Find where the given text appears and provide that cell's center as [X, Y] coordinate. 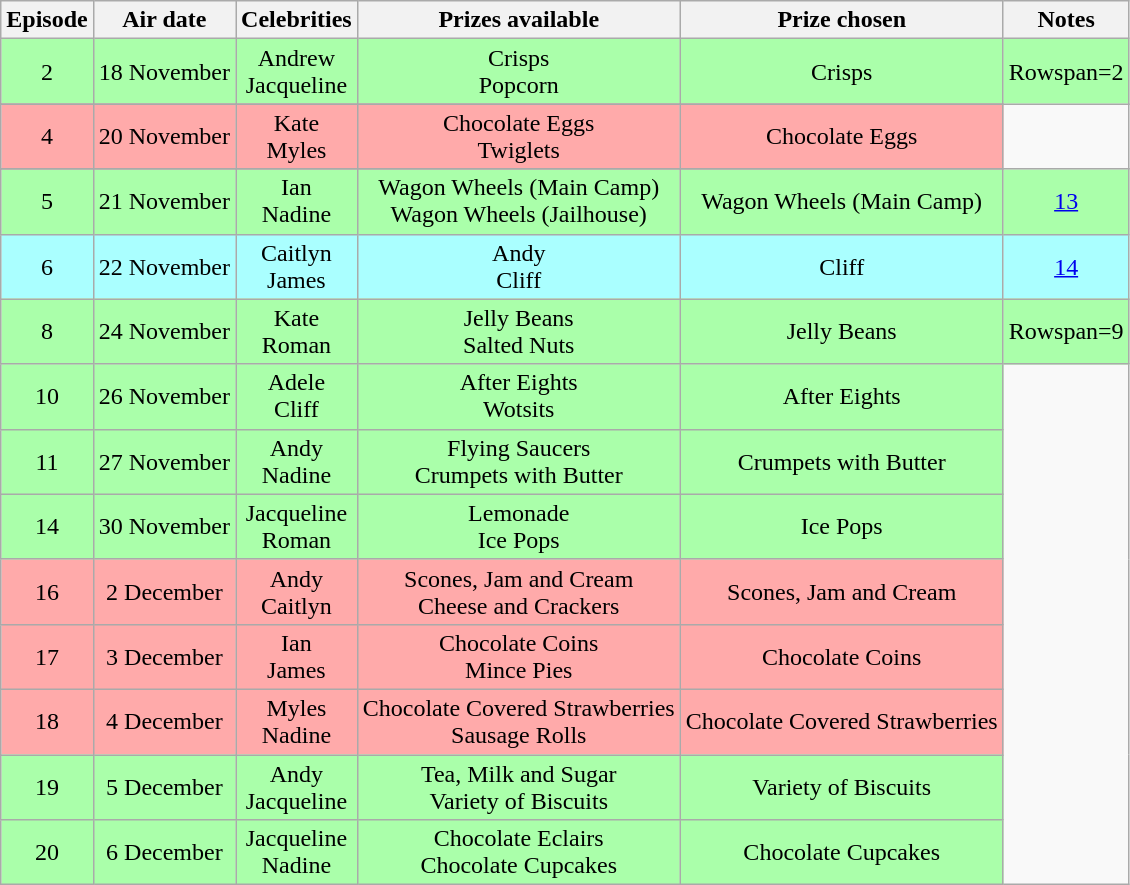
Flying SaucersCrumpets with Butter [518, 462]
19 [47, 786]
6 December [164, 852]
18 November [164, 72]
20 [47, 852]
27 November [164, 462]
Tea, Milk and SugarVariety of Biscuits [518, 786]
10 [47, 396]
Scones, Jam and CreamCheese and Crackers [518, 592]
Wagon Wheels (Main Camp) [842, 202]
Variety of Biscuits [842, 786]
Jelly BeansSalted Nuts [518, 332]
2 December [164, 592]
6 [47, 266]
Chocolate Coins [842, 656]
4 [47, 136]
Prizes available [518, 20]
Crisps [842, 72]
Scones, Jam and Cream [842, 592]
JacquelineRoman [297, 526]
Notes [1066, 20]
JacquelineNadine [297, 852]
MylesNadine [297, 722]
8 [47, 332]
KateMyles [297, 136]
18 [47, 722]
Chocolate EggsTwiglets [518, 136]
CaitlynJames [297, 266]
11 [47, 462]
Episode [47, 20]
Chocolate Eggs [842, 136]
16 [47, 592]
Celebrities [297, 20]
After EightsWotsits [518, 396]
24 November [164, 332]
30 November [164, 526]
CrispsPopcorn [518, 72]
Jelly Beans [842, 332]
4 December [164, 722]
22 November [164, 266]
Rowspan=9 [1066, 332]
2 [47, 72]
Crumpets with Butter [842, 462]
KateRoman [297, 332]
Ice Pops [842, 526]
3 December [164, 656]
5 December [164, 786]
Rowspan=2 [1066, 72]
Chocolate Covered Strawberries [842, 722]
13 [1066, 202]
26 November [164, 396]
Chocolate EclairsChocolate Cupcakes [518, 852]
After Eights [842, 396]
Chocolate CoinsMince Pies [518, 656]
20 November [164, 136]
21 November [164, 202]
17 [47, 656]
AndyCaitlyn [297, 592]
Cliff [842, 266]
IanNadine [297, 202]
5 [47, 202]
Chocolate Cupcakes [842, 852]
AndyCliff [518, 266]
IanJames [297, 656]
AndrewJacqueline [297, 72]
Wagon Wheels (Main Camp)Wagon Wheels (Jailhouse) [518, 202]
Prize chosen [842, 20]
Chocolate Covered StrawberriesSausage Rolls [518, 722]
AndyJacqueline [297, 786]
Air date [164, 20]
Andy Nadine [297, 462]
AdeleCliff [297, 396]
LemonadeIce Pops [518, 526]
